Output the (X, Y) coordinate of the center of the cell containing the given text.  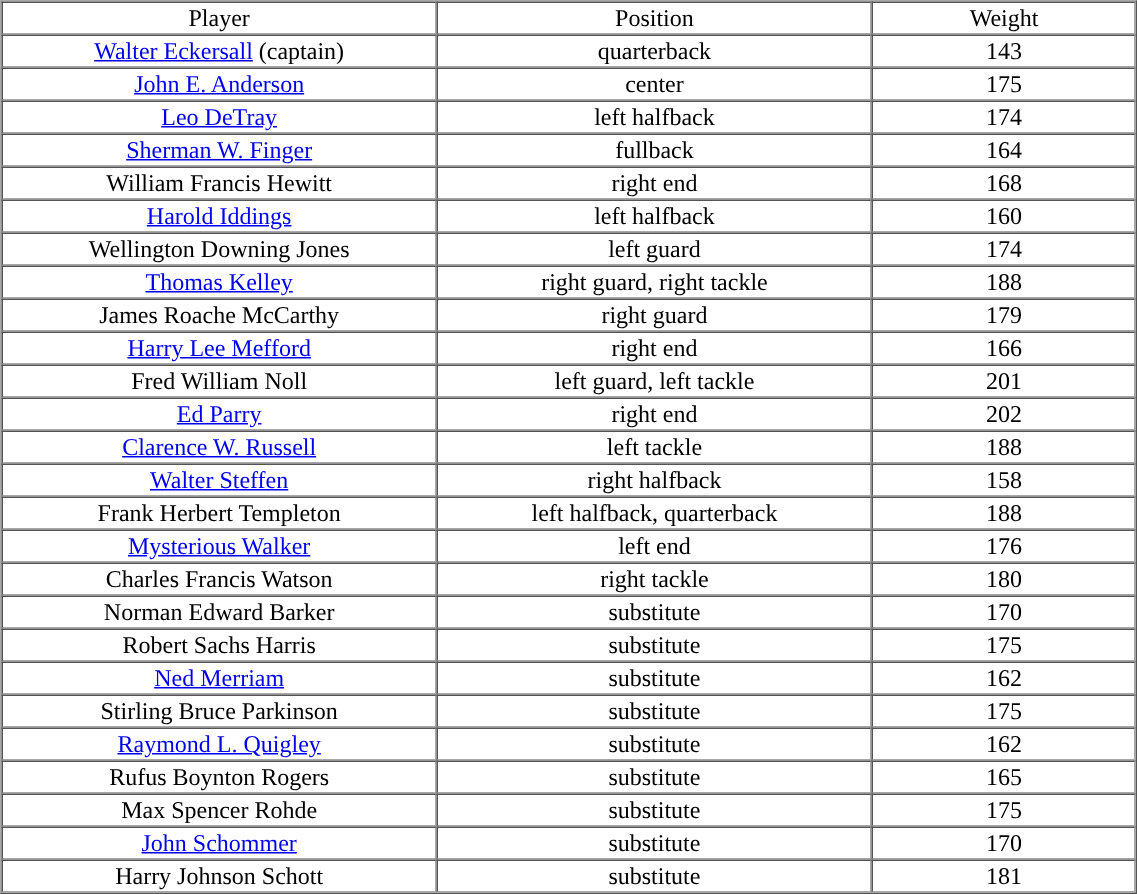
Sherman W. Finger (220, 150)
William Francis Hewitt (220, 182)
Fred William Noll (220, 380)
right guard (654, 314)
Harry Johnson Schott (220, 876)
Player (220, 18)
Charles Francis Watson (220, 578)
179 (1004, 314)
John E. Anderson (220, 84)
Walter Eckersall (captain) (220, 50)
James Roache McCarthy (220, 314)
fullback (654, 150)
Raymond L. Quigley (220, 744)
Harold Iddings (220, 216)
left halfback, quarterback (654, 512)
164 (1004, 150)
right halfback (654, 480)
left guard, left tackle (654, 380)
right tackle (654, 578)
Frank Herbert Templeton (220, 512)
Ed Parry (220, 414)
Stirling Bruce Parkinson (220, 710)
Harry Lee Mefford (220, 348)
160 (1004, 216)
Norman Edward Barker (220, 612)
Wellington Downing Jones (220, 248)
left tackle (654, 446)
Weight (1004, 18)
202 (1004, 414)
165 (1004, 776)
158 (1004, 480)
201 (1004, 380)
Thomas Kelley (220, 282)
Rufus Boynton Rogers (220, 776)
Walter Steffen (220, 480)
left guard (654, 248)
Ned Merriam (220, 678)
181 (1004, 876)
Max Spencer Rohde (220, 810)
John Schommer (220, 842)
left end (654, 546)
180 (1004, 578)
176 (1004, 546)
center (654, 84)
Robert Sachs Harris (220, 644)
right guard, right tackle (654, 282)
143 (1004, 50)
Mysterious Walker (220, 546)
Leo DeTray (220, 116)
168 (1004, 182)
quarterback (654, 50)
Position (654, 18)
166 (1004, 348)
Clarence W. Russell (220, 446)
